Return [X, Y] of the center of cell containing provided text 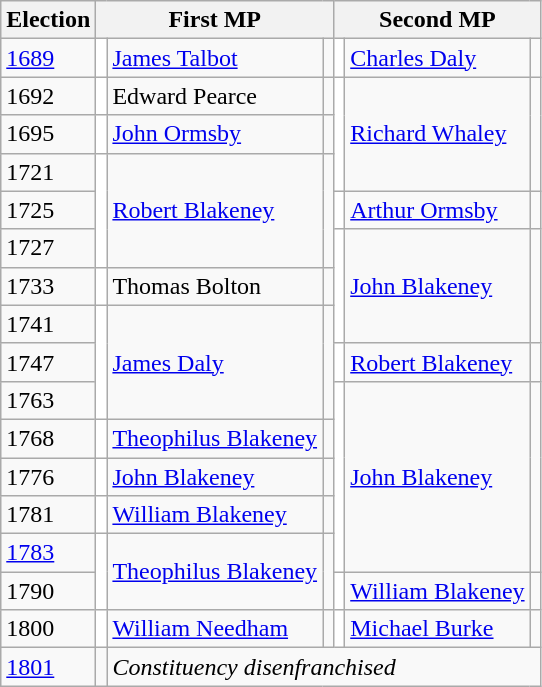
Election [48, 20]
1695 [48, 134]
1768 [48, 438]
1725 [48, 210]
1692 [48, 96]
Richard Whaley [438, 134]
James Talbot [215, 58]
Second MP [438, 20]
John Ormsby [215, 134]
1776 [48, 477]
1800 [48, 629]
1741 [48, 324]
Constituency disenfranchised [324, 667]
1790 [48, 591]
Michael Burke [438, 629]
1763 [48, 400]
1801 [48, 667]
Thomas Bolton [215, 286]
1733 [48, 286]
1727 [48, 248]
1721 [48, 172]
1747 [48, 362]
Arthur Ormsby [438, 210]
Edward Pearce [215, 96]
1783 [48, 553]
Charles Daly [438, 58]
First MP [215, 20]
1689 [48, 58]
William Needham [215, 629]
James Daly [215, 362]
1781 [48, 515]
